Detect which cell encompasses the target text, then output its [X, Y] center coordinate. 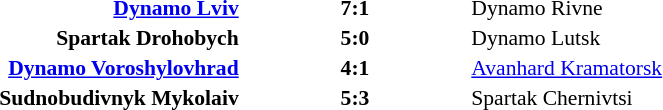
5:0 [356, 38]
4:1 [356, 68]
